Output the (X, Y) coordinate of the center of the cell containing the given text.  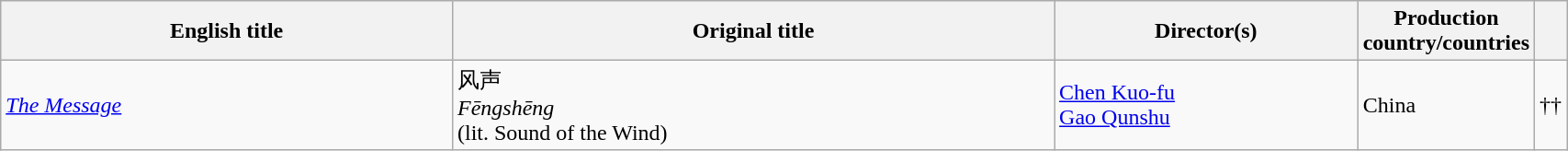
China (1446, 105)
†† (1551, 105)
Original title (753, 31)
Chen Kuo-fuGao Qunshu (1207, 105)
Director(s) (1207, 31)
English title (227, 31)
The Message (227, 105)
Production country/countries (1446, 31)
风声Fēngshēng(lit. Sound of the Wind) (753, 105)
